Capture the cell that displays the provided text and extract its (X, Y) central coordinate. 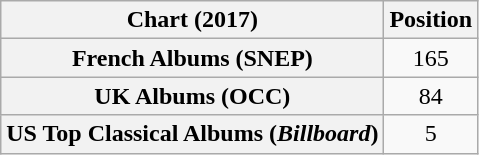
165 (431, 58)
French Albums (SNEP) (192, 58)
Chart (2017) (192, 20)
US Top Classical Albums (Billboard) (192, 134)
Position (431, 20)
84 (431, 96)
5 (431, 134)
UK Albums (OCC) (192, 96)
